From the cell containing the given text, extract its center point as [X, Y] coordinate. 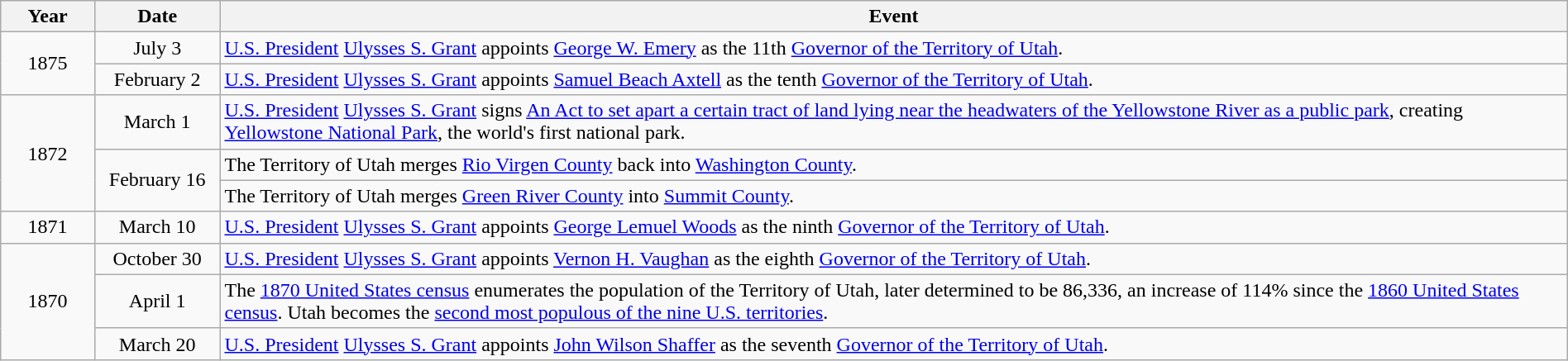
The Territory of Utah merges Green River County into Summit County. [893, 196]
March 20 [157, 344]
1875 [48, 64]
U.S. President Ulysses S. Grant appoints John Wilson Shaffer as the seventh Governor of the Territory of Utah. [893, 344]
The Territory of Utah merges Rio Virgen County back into Washington County. [893, 164]
U.S. President Ulysses S. Grant appoints George Lemuel Woods as the ninth Governor of the Territory of Utah. [893, 227]
February 16 [157, 180]
1870 [48, 301]
U.S. President Ulysses S. Grant appoints George W. Emery as the 11th Governor of the Territory of Utah. [893, 48]
1872 [48, 154]
March 10 [157, 227]
U.S. President Ulysses S. Grant appoints Vernon H. Vaughan as the eighth Governor of the Territory of Utah. [893, 259]
March 1 [157, 122]
February 2 [157, 79]
Date [157, 17]
1871 [48, 227]
April 1 [157, 301]
Year [48, 17]
U.S. President Ulysses S. Grant appoints Samuel Beach Axtell as the tenth Governor of the Territory of Utah. [893, 79]
July 3 [157, 48]
Event [893, 17]
October 30 [157, 259]
